Search for the cell housing the specified text and yield its [x, y] center coordinate. 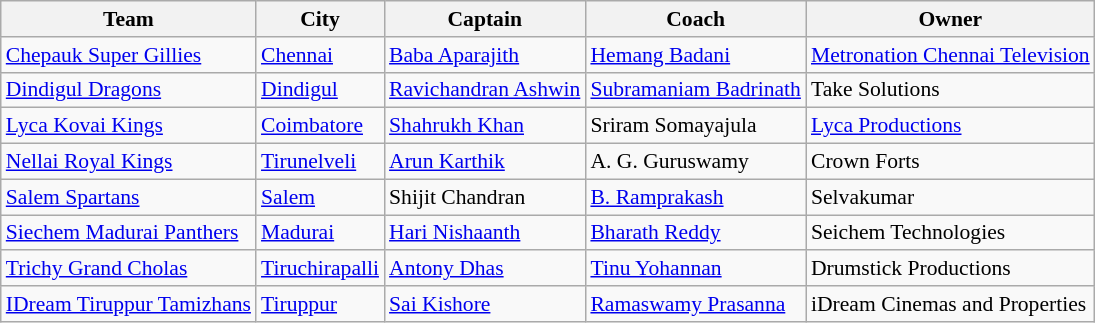
Selvakumar [950, 197]
Bharath Reddy [696, 233]
Trichy Grand Cholas [128, 269]
Coimbatore [320, 126]
Hemang Badani [696, 55]
Shahrukh Khan [484, 126]
Subramaniam Badrinath [696, 90]
Salem [320, 197]
Salem Spartans [128, 197]
Arun Karthik [484, 162]
Lyca Kovai Kings [128, 126]
Madurai [320, 233]
Ravichandran Ashwin [484, 90]
Tirunelveli [320, 162]
Chennai [320, 55]
Tiruppur [320, 304]
Shijit Chandran [484, 197]
Tinu Yohannan [696, 269]
Drumstick Productions [950, 269]
Captain [484, 19]
Coach [696, 19]
Sriram Somayajula [696, 126]
Hari Nishaanth [484, 233]
Dindigul [320, 90]
Sai Kishore [484, 304]
Dindigul Dragons [128, 90]
City [320, 19]
iDream Cinemas and Properties [950, 304]
Ramaswamy Prasanna [696, 304]
Nellai Royal Kings [128, 162]
Tiruchirapalli [320, 269]
Seichem Technologies [950, 233]
Lyca Productions [950, 126]
Crown Forts [950, 162]
Baba Aparajith [484, 55]
A. G. Guruswamy [696, 162]
IDream Tiruppur Tamizhans [128, 304]
Owner [950, 19]
Team [128, 19]
B. Ramprakash [696, 197]
Siechem Madurai Panthers [128, 233]
Antony Dhas [484, 269]
Chepauk Super Gillies [128, 55]
Metronation Chennai Television [950, 55]
Take Solutions [950, 90]
